Extract the (x, y) coordinate from the center of the cell holding the provided text.  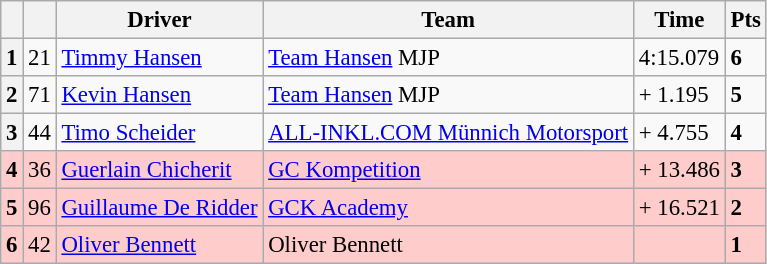
+ 13.486 (679, 170)
71 (40, 95)
Time (679, 20)
+ 4.755 (679, 133)
Team (448, 20)
Kevin Hansen (160, 95)
44 (40, 133)
Guillaume De Ridder (160, 208)
Timmy Hansen (160, 58)
+ 1.195 (679, 95)
Guerlain Chicherit (160, 170)
Driver (160, 20)
GC Kompetition (448, 170)
Timo Scheider (160, 133)
GCK Academy (448, 208)
+ 16.521 (679, 208)
42 (40, 245)
96 (40, 208)
4:15.079 (679, 58)
ALL-INKL.COM Münnich Motorsport (448, 133)
Pts (746, 20)
36 (40, 170)
21 (40, 58)
